Provide the [X, Y] coordinate of the cell's center where the given text is located.  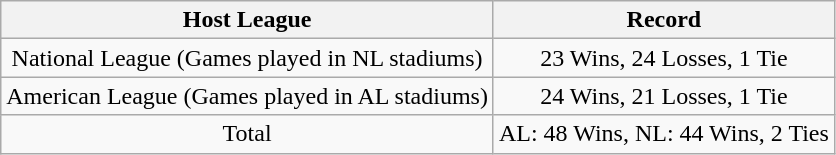
American League (Games played in AL stadiums) [248, 96]
Record [664, 20]
AL: 48 Wins, NL: 44 Wins, 2 Ties [664, 134]
23 Wins, 24 Losses, 1 Tie [664, 58]
National League (Games played in NL stadiums) [248, 58]
Total [248, 134]
24 Wins, 21 Losses, 1 Tie [664, 96]
Host League [248, 20]
